For the text-containing cell, return its midpoint in (x, y) coordinate format. 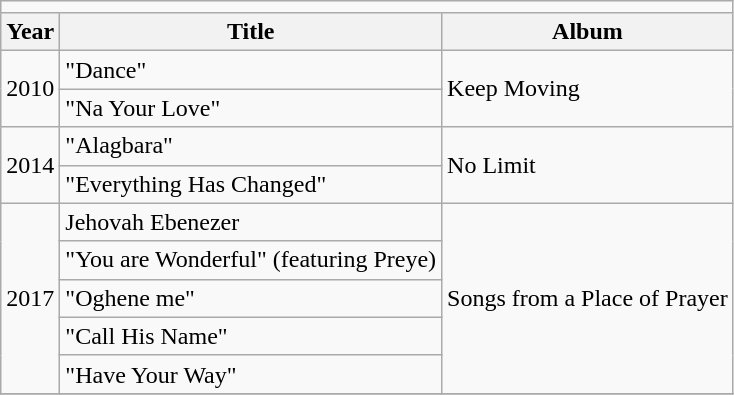
"Everything Has Changed" (251, 184)
"Call His Name" (251, 336)
"Alagbara" (251, 146)
"You are Wonderful" (featuring Preye) (251, 260)
Title (251, 32)
Songs from a Place of Prayer (588, 298)
"Dance" (251, 70)
"Oghene me" (251, 298)
Keep Moving (588, 89)
No Limit (588, 165)
Album (588, 32)
2014 (30, 165)
2010 (30, 89)
Jehovah Ebenezer (251, 222)
"Na Your Love" (251, 108)
2017 (30, 298)
Year (30, 32)
"Have Your Way" (251, 374)
